Find where the given text appears and provide that cell's center as (X, Y) coordinate. 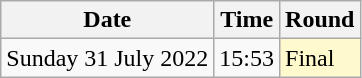
Final (320, 58)
15:53 (247, 58)
Round (320, 20)
Time (247, 20)
Date (108, 20)
Sunday 31 July 2022 (108, 58)
